Detect which cell encompasses the target text, then output its [X, Y] center coordinate. 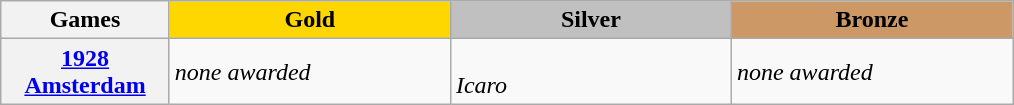
Icaro [590, 72]
1928 Amsterdam [86, 72]
Gold [310, 20]
Bronze [872, 20]
Silver [590, 20]
Games [86, 20]
